Return [X, Y] of the center of cell containing provided text 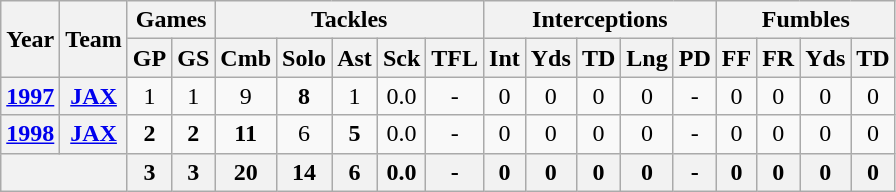
GP [149, 58]
Interceptions [600, 20]
GS [194, 58]
Games [170, 20]
Ast [355, 58]
20 [246, 172]
Int [505, 58]
TFL [455, 58]
Team [94, 39]
11 [246, 134]
Year [30, 39]
1998 [30, 134]
FF [736, 58]
Solo [304, 58]
FR [778, 58]
Tackles [350, 20]
9 [246, 96]
Sck [401, 58]
8 [304, 96]
Cmb [246, 58]
1997 [30, 96]
5 [355, 134]
Fumbles [806, 20]
PD [694, 58]
Lng [647, 58]
14 [304, 172]
